Scan for the cell matching the given text and deliver its [X, Y] coordinate at center. 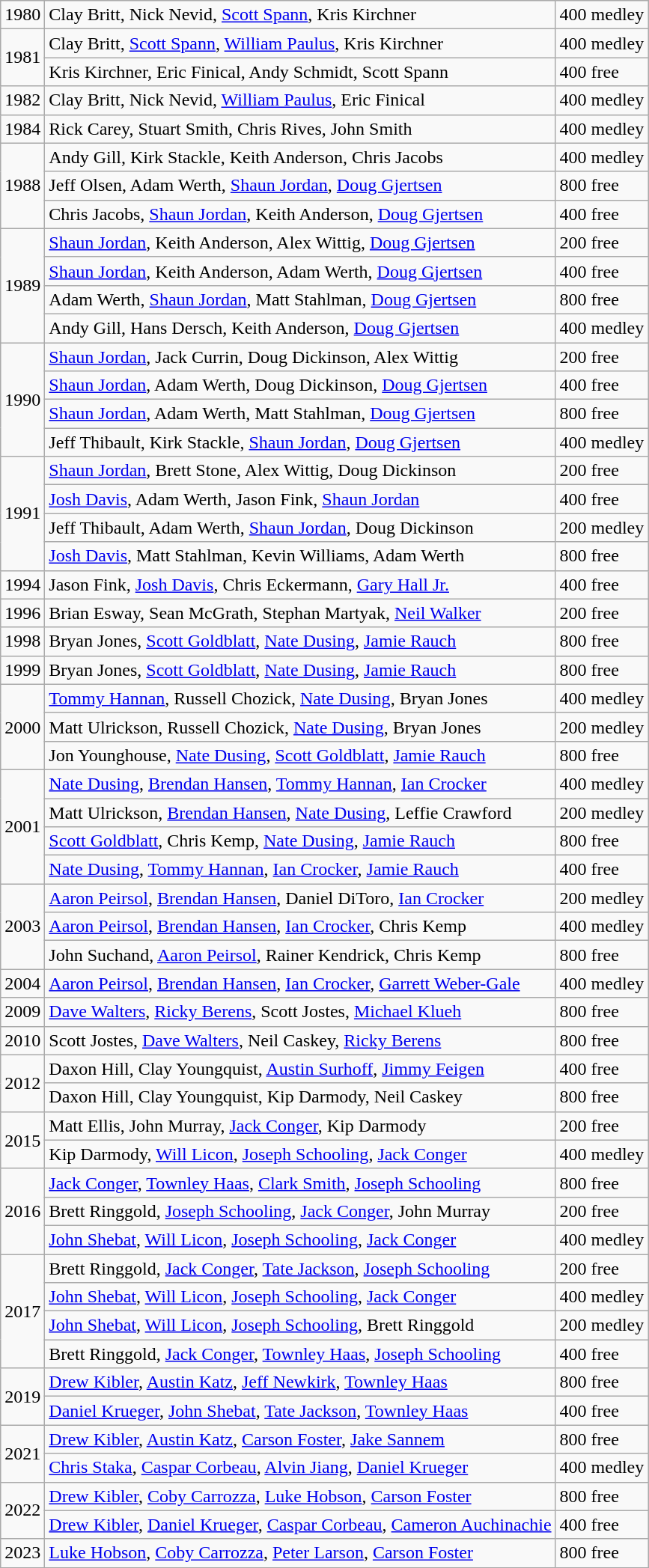
1999 [22, 670]
Clay Britt, Scott Spann, William Paulus, Kris Kirchner [300, 43]
1988 [22, 186]
Tommy Hannan, Russell Chozick, Nate Dusing, Bryan Jones [300, 698]
Luke Hobson, Coby Carrozza, Peter Larson, Carson Foster [300, 1553]
2019 [22, 1397]
Dave Walters, Ricky Berens, Scott Jostes, Michael Klueh [300, 1012]
Kip Darmody, Will Licon, Joseph Schooling, Jack Conger [300, 1154]
Shaun Jordan, Brett Stone, Alex Wittig, Doug Dickinson [300, 471]
Daxon Hill, Clay Youngquist, Austin Surhoff, Jimmy Feigen [300, 1069]
2000 [22, 727]
Brett Ringgold, Jack Conger, Tate Jackson, Joseph Schooling [300, 1269]
Matt Ulrickson, Brendan Hansen, Nate Dusing, Leffie Crawford [300, 812]
Andy Gill, Kirk Stackle, Keith Anderson, Chris Jacobs [300, 157]
Jason Fink, Josh Davis, Chris Eckermann, Gary Hall Jr. [300, 585]
Aaron Peirsol, Brendan Hansen, Ian Crocker, Garrett Weber-Gale [300, 983]
Brett Ringgold, Joseph Schooling, Jack Conger, John Murray [300, 1211]
1982 [22, 100]
Aaron Peirsol, Brendan Hansen, Daniel DiToro, Ian Crocker [300, 898]
Brett Ringgold, Jack Conger, Townley Haas, Joseph Schooling [300, 1354]
Jeff Olsen, Adam Werth, Shaun Jordan, Doug Gjertsen [300, 186]
2023 [22, 1553]
1989 [22, 285]
Shaun Jordan, Keith Anderson, Adam Werth, Doug Gjertsen [300, 271]
Daniel Krueger, John Shebat, Tate Jackson, Townley Haas [300, 1411]
John Shebat, Will Licon, Joseph Schooling, Brett Ringgold [300, 1326]
1991 [22, 513]
Clay Britt, Nick Nevid, William Paulus, Eric Finical [300, 100]
Kris Kirchner, Eric Finical, Andy Schmidt, Scott Spann [300, 72]
1984 [22, 129]
2009 [22, 1012]
2003 [22, 927]
Shaun Jordan, Jack Currin, Doug Dickinson, Alex Wittig [300, 357]
Brian Esway, Sean McGrath, Stephan Martyak, Neil Walker [300, 613]
Andy Gill, Hans Dersch, Keith Anderson, Doug Gjertsen [300, 328]
Drew Kibler, Austin Katz, Carson Foster, Jake Sannem [300, 1439]
2015 [22, 1140]
Adam Werth, Shaun Jordan, Matt Stahlman, Doug Gjertsen [300, 299]
Rick Carey, Stuart Smith, Chris Rives, John Smith [300, 129]
Jack Conger, Townley Haas, Clark Smith, Joseph Schooling [300, 1183]
Clay Britt, Nick Nevid, Scott Spann, Kris Kirchner [300, 15]
Shaun Jordan, Adam Werth, Matt Stahlman, Doug Gjertsen [300, 414]
Chris Jacobs, Shaun Jordan, Keith Anderson, Doug Gjertsen [300, 214]
Chris Staka, Caspar Corbeau, Alvin Jiang, Daniel Krueger [300, 1468]
Shaun Jordan, Adam Werth, Doug Dickinson, Doug Gjertsen [300, 385]
2012 [22, 1083]
Matt Ulrickson, Russell Chozick, Nate Dusing, Bryan Jones [300, 727]
Scott Goldblatt, Chris Kemp, Nate Dusing, Jamie Rauch [300, 841]
Drew Kibler, Coby Carrozza, Luke Hobson, Carson Foster [300, 1496]
2010 [22, 1040]
Nate Dusing, Brendan Hansen, Tommy Hannan, Ian Crocker [300, 784]
Drew Kibler, Daniel Krueger, Caspar Corbeau, Cameron Auchinachie [300, 1525]
Drew Kibler, Austin Katz, Jeff Newkirk, Townley Haas [300, 1382]
1998 [22, 641]
1981 [22, 58]
2022 [22, 1510]
Matt Ellis, John Murray, Jack Conger, Kip Darmody [300, 1126]
Aaron Peirsol, Brendan Hansen, Ian Crocker, Chris Kemp [300, 927]
1994 [22, 585]
Josh Davis, Matt Stahlman, Kevin Williams, Adam Werth [300, 556]
Jeff Thibault, Adam Werth, Shaun Jordan, Doug Dickinson [300, 528]
Jon Younghouse, Nate Dusing, Scott Goldblatt, Jamie Rauch [300, 755]
2021 [22, 1453]
Scott Jostes, Dave Walters, Neil Caskey, Ricky Berens [300, 1040]
Nate Dusing, Tommy Hannan, Ian Crocker, Jamie Rauch [300, 870]
1980 [22, 15]
1990 [22, 400]
John Suchand, Aaron Peirsol, Rainer Kendrick, Chris Kemp [300, 955]
Josh Davis, Adam Werth, Jason Fink, Shaun Jordan [300, 499]
Jeff Thibault, Kirk Stackle, Shaun Jordan, Doug Gjertsen [300, 442]
2017 [22, 1311]
2016 [22, 1211]
1996 [22, 613]
2004 [22, 983]
Daxon Hill, Clay Youngquist, Kip Darmody, Neil Caskey [300, 1097]
Shaun Jordan, Keith Anderson, Alex Wittig, Doug Gjertsen [300, 242]
2001 [22, 826]
